Extract the (X, Y) coordinate from the center of the cell holding the provided text.  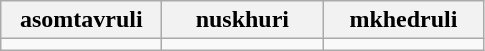
asomtavruli (82, 20)
mkhedruli (404, 20)
nuskhuri (242, 20)
